Return the (X, Y) coordinate for the center point of the cell that contains the specified text.  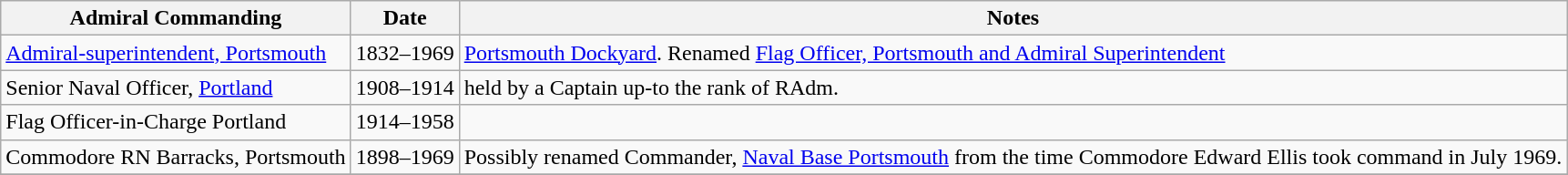
Admiral-superintendent, Portsmouth (176, 53)
Notes (1013, 18)
Senior Naval Officer, Portland (176, 87)
1914–1958 (404, 122)
1908–1914 (404, 87)
Admiral Commanding (176, 18)
Portsmouth Dockyard. Renamed Flag Officer, Portsmouth and Admiral Superintendent (1013, 53)
1832–1969 (404, 53)
1898–1969 (404, 157)
Date (404, 18)
held by a Captain up-to the rank of RAdm. (1013, 87)
Flag Officer-in-Charge Portland (176, 122)
Commodore RN Barracks, Portsmouth (176, 157)
Possibly renamed Commander, Naval Base Portsmouth from the time Commodore Edward Ellis took command in July 1969. (1013, 157)
